Identify which cell holds the provided text, then report its [x, y] central coordinate. 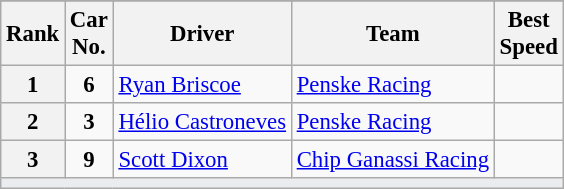
Team [392, 34]
Hélio Castroneves [202, 122]
Ryan Briscoe [202, 85]
Rank [33, 34]
2 [33, 122]
6 [90, 85]
Chip Ganassi Racing [392, 160]
Scott Dixon [202, 160]
1 [33, 85]
9 [90, 160]
CarNo. [90, 34]
Driver [202, 34]
BestSpeed [528, 34]
